Find where the given text appears and provide that cell's center as (X, Y) coordinate. 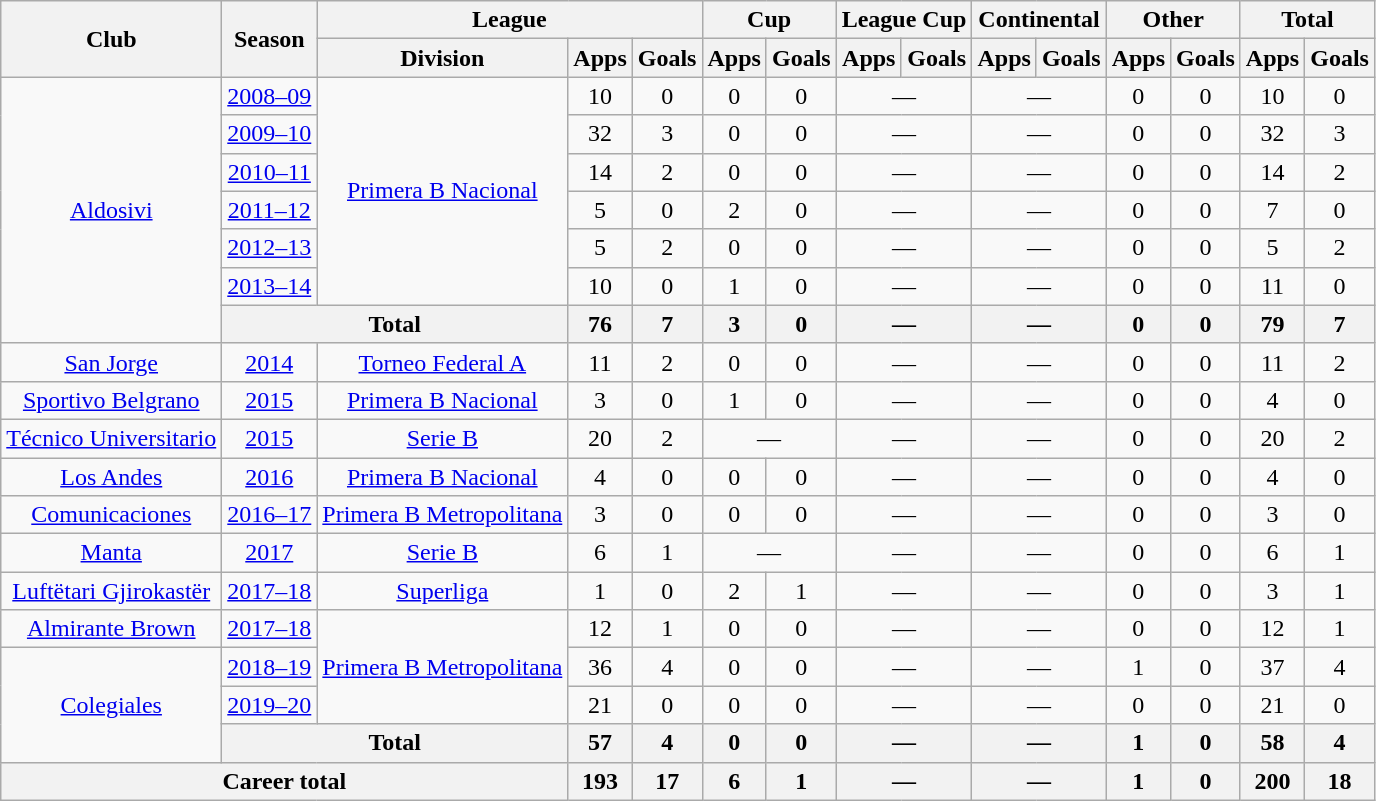
2014 (270, 362)
2017 (270, 553)
San Jorge (112, 362)
Club (112, 39)
2018–19 (270, 667)
Luftëtari Gjirokastër (112, 591)
Cup (769, 20)
58 (1272, 743)
79 (1272, 324)
Superliga (442, 591)
2019–20 (270, 705)
2011–12 (270, 210)
Almirante Brown (112, 629)
Colegiales (112, 705)
Sportivo Belgrano (112, 400)
Other (1173, 20)
Comunicaciones (112, 515)
Career total (284, 781)
193 (600, 781)
Manta (112, 553)
200 (1272, 781)
Continental (1039, 20)
18 (1340, 781)
2016 (270, 477)
Aldosivi (112, 210)
League Cup (904, 20)
36 (600, 667)
17 (667, 781)
2012–13 (270, 248)
57 (600, 743)
League (510, 20)
2008–09 (270, 96)
37 (1272, 667)
2010–11 (270, 172)
Torneo Federal A (442, 362)
76 (600, 324)
Los Andes (112, 477)
2016–17 (270, 515)
2013–14 (270, 286)
2009–10 (270, 134)
Técnico Universitario (112, 438)
Division (442, 58)
Season (270, 39)
